From the cell containing the given text, extract its center point as (X, Y) coordinate. 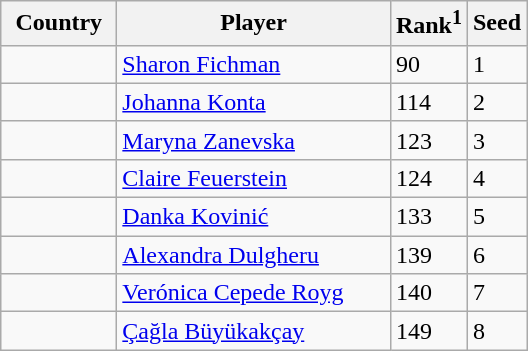
Claire Feuerstein (254, 178)
Player (254, 24)
Danka Kovinić (254, 217)
123 (428, 140)
3 (496, 140)
4 (496, 178)
149 (428, 331)
6 (496, 255)
140 (428, 293)
8 (496, 331)
Johanna Konta (254, 102)
Seed (496, 24)
5 (496, 217)
Country (59, 24)
90 (428, 64)
Verónica Cepede Royg (254, 293)
Çağla Büyükakçay (254, 331)
7 (496, 293)
133 (428, 217)
139 (428, 255)
Rank1 (428, 24)
Maryna Zanevska (254, 140)
114 (428, 102)
Alexandra Dulgheru (254, 255)
2 (496, 102)
1 (496, 64)
Sharon Fichman (254, 64)
124 (428, 178)
